For the text-containing cell, return its midpoint in [x, y] coordinate format. 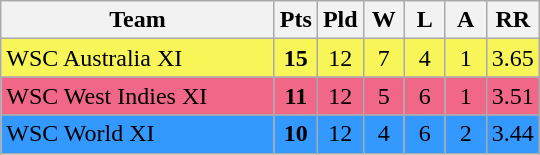
L [424, 20]
11 [296, 96]
3.65 [512, 58]
3.51 [512, 96]
WSC World XI [138, 134]
7 [384, 58]
15 [296, 58]
WSC West Indies XI [138, 96]
W [384, 20]
RR [512, 20]
2 [466, 134]
10 [296, 134]
WSC Australia XI [138, 58]
3.44 [512, 134]
Pts [296, 20]
5 [384, 96]
Pld [340, 20]
Team [138, 20]
A [466, 20]
